Pinpoint the cell where the given text exists, returning its (X, Y) midpoint coordinate. 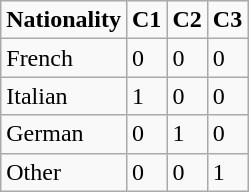
C1 (146, 20)
C3 (227, 20)
German (64, 134)
French (64, 58)
C2 (187, 20)
Italian (64, 96)
Nationality (64, 20)
Other (64, 172)
